Find where the given text appears and provide that cell's center as (X, Y) coordinate. 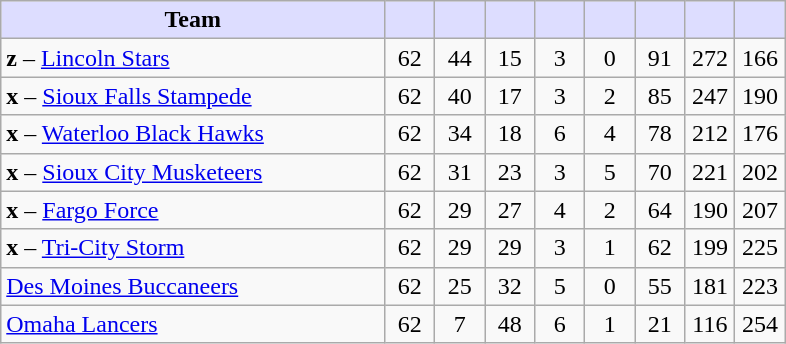
x – Fargo Force (193, 210)
91 (660, 58)
7 (460, 324)
17 (510, 96)
207 (760, 210)
223 (760, 286)
21 (660, 324)
x – Sioux City Musketeers (193, 172)
181 (710, 286)
23 (510, 172)
247 (710, 96)
116 (710, 324)
272 (710, 58)
78 (660, 134)
Omaha Lancers (193, 324)
x – Waterloo Black Hawks (193, 134)
x – Sioux Falls Stampede (193, 96)
64 (660, 210)
166 (760, 58)
15 (510, 58)
44 (460, 58)
212 (710, 134)
85 (660, 96)
27 (510, 210)
40 (460, 96)
202 (760, 172)
254 (760, 324)
32 (510, 286)
221 (710, 172)
48 (510, 324)
176 (760, 134)
18 (510, 134)
25 (460, 286)
199 (710, 248)
34 (460, 134)
31 (460, 172)
x – Tri-City Storm (193, 248)
55 (660, 286)
225 (760, 248)
70 (660, 172)
Des Moines Buccaneers (193, 286)
z – Lincoln Stars (193, 58)
Team (193, 20)
